Find where the given text appears and provide that cell's center as [X, Y] coordinate. 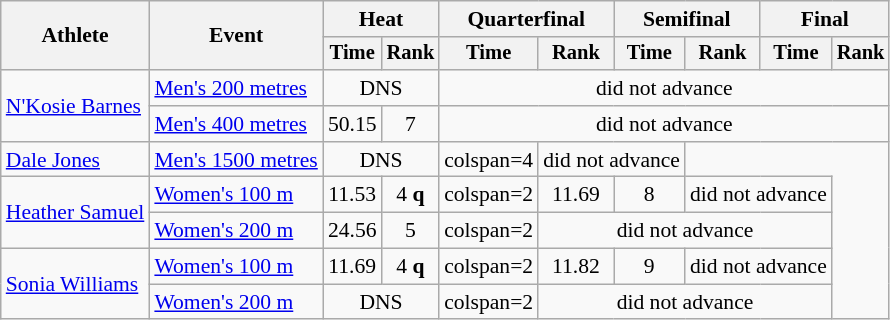
24.56 [352, 231]
Semifinal [688, 19]
colspan=4 [488, 160]
5 [411, 231]
Event [236, 36]
8 [650, 195]
N'Kosie Barnes [76, 106]
50.15 [352, 124]
11.53 [352, 195]
Heather Samuel [76, 212]
Quarterfinal [526, 19]
Sonia Williams [76, 284]
Men's 400 metres [236, 124]
Final [824, 19]
Men's 1500 metres [236, 160]
Heat [381, 19]
9 [650, 267]
Dale Jones [76, 160]
11.82 [576, 267]
7 [411, 124]
Men's 200 metres [236, 88]
Athlete [76, 36]
